Find where the given text appears and provide that cell's center as [x, y] coordinate. 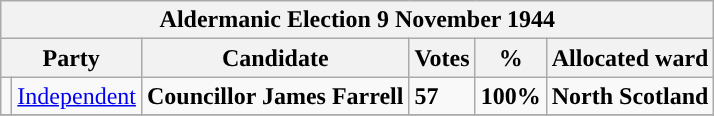
North Scotland [630, 96]
Aldermanic Election 9 November 1944 [358, 20]
100% [510, 96]
Independent [77, 96]
Allocated ward [630, 58]
Candidate [274, 58]
57 [442, 96]
Party [72, 58]
Votes [442, 58]
% [510, 58]
Councillor James Farrell [274, 96]
